Locate the cell with the specified text and output its [X, Y] center coordinate. 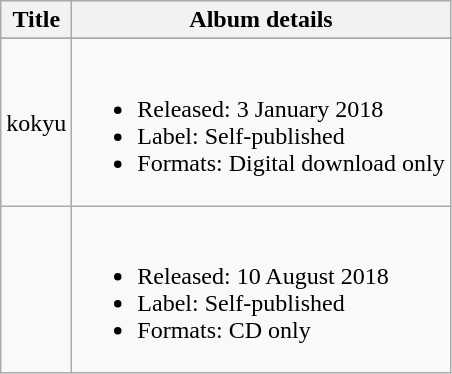
Released: 3 January 2018Label: Self-publishedFormats: Digital download only [261, 122]
Released: 10 August 2018Label: Self-publishedFormats: CD only [261, 290]
Title [36, 20]
Album details [261, 20]
kokyu [36, 122]
